Locate the cell with the specified text and output its [X, Y] center coordinate. 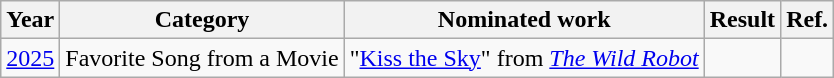
Year [30, 20]
"Kiss the Sky" from The Wild Robot [524, 58]
2025 [30, 58]
Ref. [808, 20]
Result [742, 20]
Category [202, 20]
Nominated work [524, 20]
Favorite Song from a Movie [202, 58]
